Find where the given text appears and provide that cell's center as (x, y) coordinate. 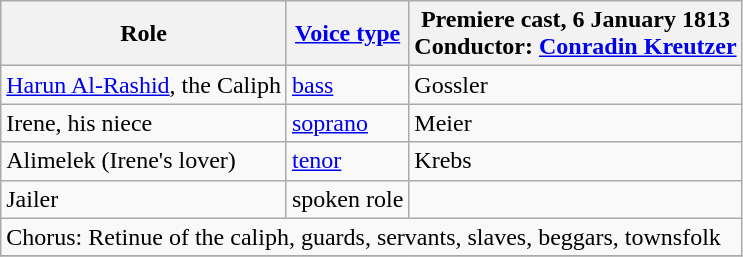
spoken role (347, 199)
Meier (576, 123)
Chorus: Retinue of the caliph, guards, servants, slaves, beggars, townsfolk (372, 237)
Voice type (347, 34)
soprano (347, 123)
Role (144, 34)
Gossler (576, 85)
tenor (347, 161)
Alimelek (Irene's lover) (144, 161)
bass (347, 85)
Premiere cast, 6 January 1813Conductor: Conradin Kreutzer (576, 34)
Krebs (576, 161)
Harun Al-Rashid, the Caliph (144, 85)
Irene, his niece (144, 123)
Jailer (144, 199)
